Determine the (x, y) coordinate at the center of the cell enclosing the given text.  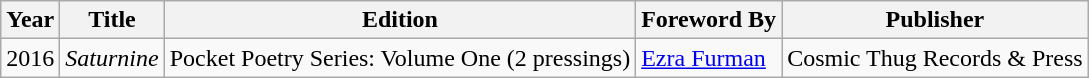
Edition (400, 20)
Pocket Poetry Series: Volume One (2 pressings) (400, 58)
Ezra Furman (709, 58)
Foreword By (709, 20)
Cosmic Thug Records & Press (936, 58)
Saturnine (112, 58)
Title (112, 20)
2016 (30, 58)
Publisher (936, 20)
Year (30, 20)
